Identify which cell holds the provided text, then report its [X, Y] central coordinate. 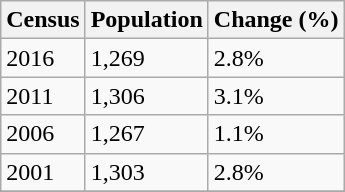
Census [43, 20]
2016 [43, 58]
1,267 [146, 134]
Population [146, 20]
1,269 [146, 58]
2006 [43, 134]
2001 [43, 172]
3.1% [276, 96]
2011 [43, 96]
1,306 [146, 96]
Change (%) [276, 20]
1,303 [146, 172]
1.1% [276, 134]
